Output the (X, Y) coordinate of the center of the cell containing the given text.  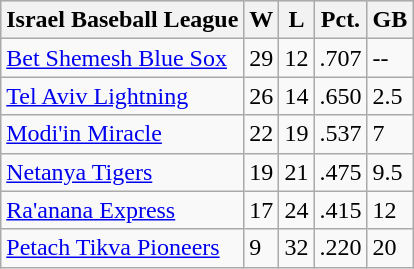
20 (390, 248)
9 (262, 248)
Bet Shemesh Blue Sox (122, 58)
.650 (340, 96)
.220 (340, 248)
Modi'in Miracle (122, 134)
Israel Baseball League (122, 20)
.537 (340, 134)
17 (262, 210)
.475 (340, 172)
9.5 (390, 172)
Ra'anana Express (122, 210)
2.5 (390, 96)
.707 (340, 58)
W (262, 20)
Tel Aviv Lightning (122, 96)
-- (390, 58)
7 (390, 134)
14 (296, 96)
Pct. (340, 20)
GB (390, 20)
32 (296, 248)
.415 (340, 210)
Petach Tikva Pioneers (122, 248)
22 (262, 134)
24 (296, 210)
21 (296, 172)
29 (262, 58)
26 (262, 96)
L (296, 20)
Netanya Tigers (122, 172)
